Determine the [x, y] coordinate at the center of the cell enclosing the given text.  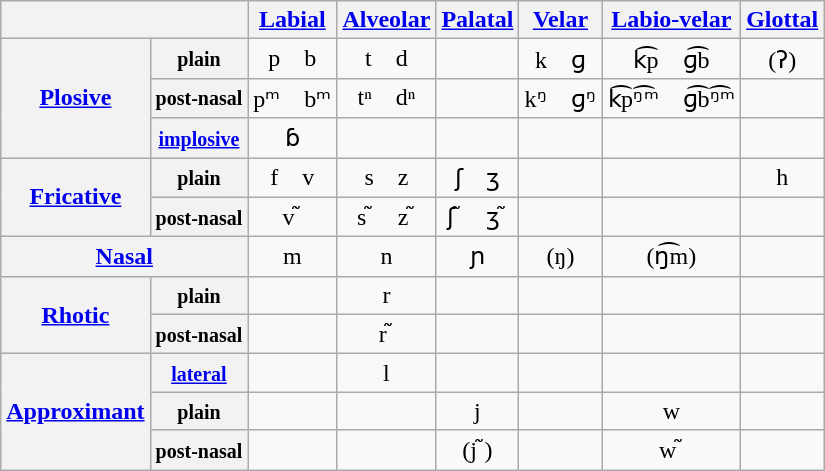
Velar [560, 20]
j [478, 411]
implosive [199, 138]
(ŋ) [560, 257]
p b [292, 59]
h [782, 178]
pᵐ bᵐ [292, 98]
s z [386, 178]
Nasal [124, 257]
k ɡ [560, 59]
k͡p ɡ͡b [672, 59]
Rhotic [76, 315]
r [386, 295]
ɲ [478, 257]
Labio-velar [672, 20]
f v [292, 178]
k͡pᵑ͡ᵐ ɡ͡bᵑ͡ᵐ [672, 98]
Alveolar [386, 20]
Plosive [76, 98]
Approximant [76, 412]
Fricative [76, 198]
kᵑ ɡᵑ [560, 98]
ʃ ̃ ʒ ̃ [478, 217]
(ʔ) [782, 59]
ʃ ʒ [478, 178]
ɓ [292, 138]
w ̃ [672, 450]
l [386, 373]
Labial [292, 20]
r ̃ [386, 334]
m [292, 257]
w [672, 411]
Palatal [478, 20]
t d [386, 59]
lateral [199, 373]
tⁿ dⁿ [386, 98]
(j ̃) [478, 450]
v ̃ [292, 217]
(ŋ͡m) [672, 257]
Glottal [782, 20]
n [386, 257]
s ̃ z ̃ [386, 217]
